Capture the cell that displays the provided text and extract its [X, Y] central coordinate. 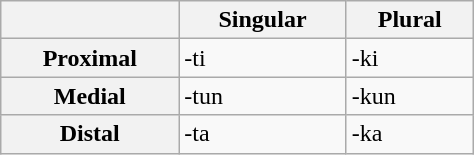
-tun [263, 96]
-kun [410, 96]
-ka [410, 134]
Singular [263, 20]
Proximal [90, 58]
-ti [263, 58]
-ta [263, 134]
Plural [410, 20]
-ki [410, 58]
Distal [90, 134]
Medial [90, 96]
